Return [X, Y] of the center of cell containing provided text 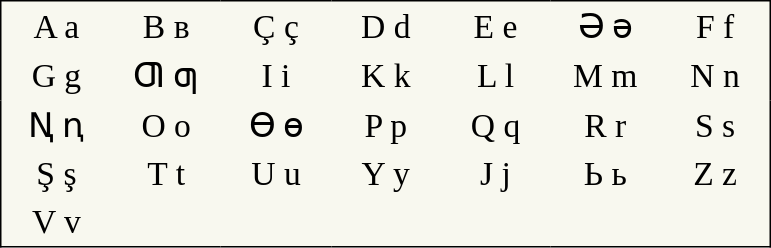
M m [605, 76]
Ꞑ ꞑ [56, 125]
Ə ə [605, 26]
O o [166, 125]
D d [386, 26]
J j [496, 174]
S s [716, 125]
Z z [716, 174]
I i [276, 76]
P p [386, 125]
L l [496, 76]
F f [716, 26]
N n [716, 76]
Ç ç [276, 26]
Ь ь [605, 174]
V v [56, 222]
Ɵ ɵ [276, 125]
E e [496, 26]
A a [56, 26]
K k [386, 76]
Ƣ ƣ [166, 76]
Ş ş [56, 174]
В в [166, 26]
Y y [386, 174]
U u [276, 174]
Q q [496, 125]
T t [166, 174]
G g [56, 76]
R r [605, 125]
